Provide the (X, Y) coordinate of the cell's center where the given text is located.  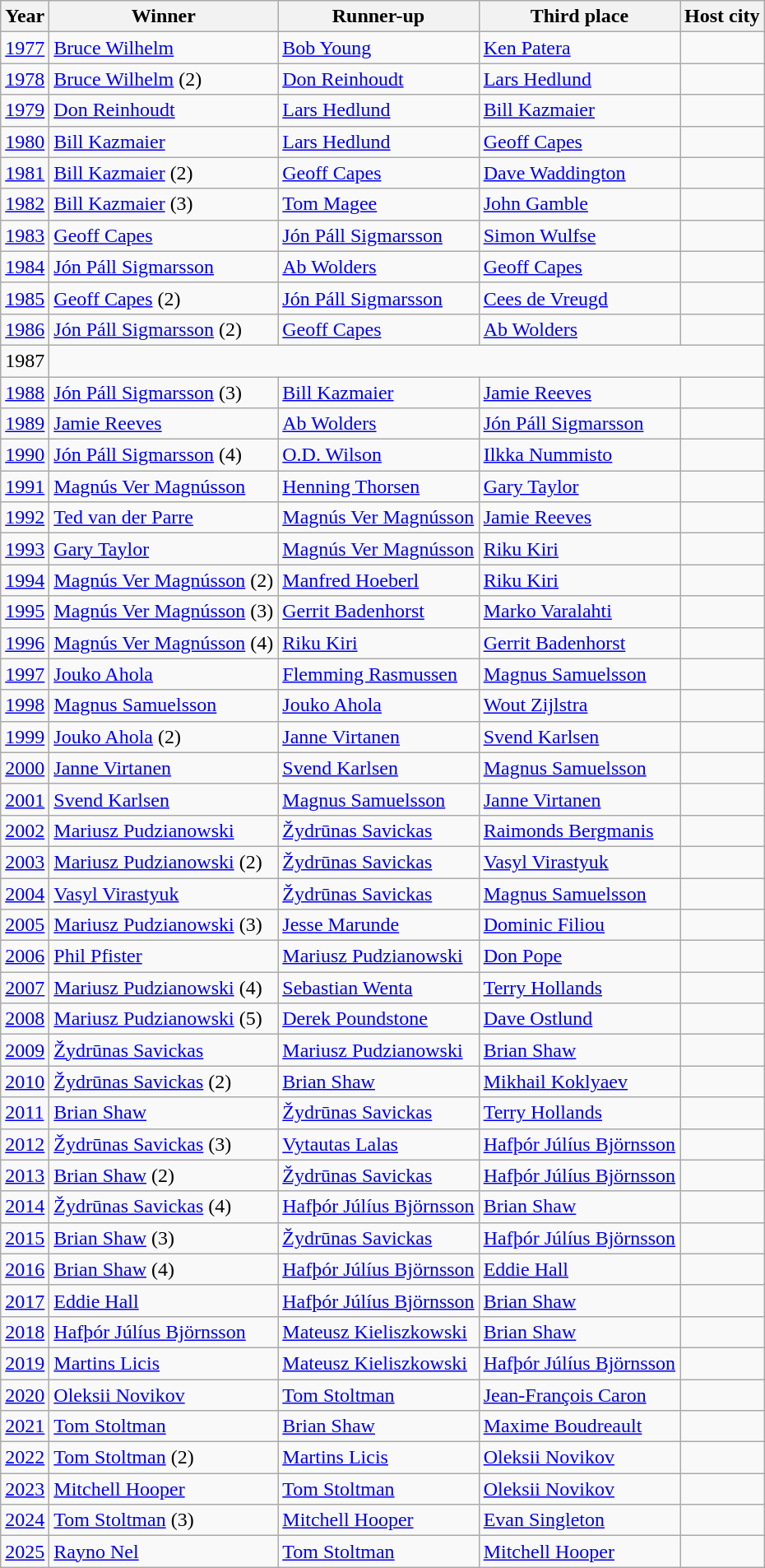
Vytautas Lalas (378, 1144)
Jouko Ahola (2) (164, 737)
2009 (25, 1050)
2025 (25, 1552)
Manfred Hoeberl (378, 580)
Derek Poundstone (378, 1019)
Bruce Wilhelm (2) (164, 79)
1995 (25, 612)
Bob Young (378, 48)
Jón Páll Sigmarsson (3) (164, 393)
Winner (164, 16)
O.D. Wilson (378, 455)
2007 (25, 988)
Dave Waddington (579, 173)
1991 (25, 486)
2023 (25, 1489)
Jesse Marunde (378, 925)
1986 (25, 329)
Magnús Ver Magnússon (2) (164, 580)
2008 (25, 1019)
Mariusz Pudzianowski (5) (164, 1019)
Žydrūnas Savickas (4) (164, 1207)
1999 (25, 737)
Host city (722, 16)
Dominic Filiou (579, 925)
1985 (25, 298)
2000 (25, 768)
2002 (25, 831)
Brian Shaw (3) (164, 1238)
Marko Varalahti (579, 612)
2003 (25, 862)
1994 (25, 580)
2017 (25, 1300)
1990 (25, 455)
Ilkka Nummisto (579, 455)
Brian Shaw (4) (164, 1269)
1979 (25, 110)
Mariusz Pudzianowski (4) (164, 988)
2015 (25, 1238)
1996 (25, 643)
2011 (25, 1113)
Magnús Ver Magnússon (3) (164, 612)
Bill Kazmaier (2) (164, 173)
2013 (25, 1175)
John Gamble (579, 204)
Mariusz Pudzianowski (3) (164, 925)
2020 (25, 1395)
Mariusz Pudzianowski (2) (164, 862)
Third place (579, 16)
Jón Páll Sigmarsson (4) (164, 455)
2010 (25, 1082)
1983 (25, 235)
2005 (25, 925)
1998 (25, 705)
1987 (25, 361)
Jean-François Caron (579, 1395)
Bill Kazmaier (3) (164, 204)
Raimonds Bergmanis (579, 831)
2016 (25, 1269)
2021 (25, 1426)
Ken Patera (579, 48)
1993 (25, 549)
1977 (25, 48)
2014 (25, 1207)
Dave Ostlund (579, 1019)
Bruce Wilhelm (164, 48)
Žydrūnas Savickas (2) (164, 1082)
Brian Shaw (2) (164, 1175)
Jón Páll Sigmarsson (2) (164, 329)
1992 (25, 518)
Maxime Boudreault (579, 1426)
Sebastian Wenta (378, 988)
2006 (25, 956)
Žydrūnas Savickas (3) (164, 1144)
Ted van der Parre (164, 518)
2018 (25, 1332)
Tom Stoltman (2) (164, 1458)
Runner-up (378, 16)
2004 (25, 893)
Phil Pfister (164, 956)
Mikhail Koklyaev (579, 1082)
Magnús Ver Magnússon (4) (164, 643)
2024 (25, 1520)
Cees de Vreugd (579, 298)
1982 (25, 204)
1978 (25, 79)
1984 (25, 267)
2001 (25, 799)
Wout Zijlstra (579, 705)
Henning Thorsen (378, 486)
Don Pope (579, 956)
1989 (25, 424)
Year (25, 16)
1988 (25, 393)
2019 (25, 1363)
Tom Magee (378, 204)
Tom Stoltman (3) (164, 1520)
2022 (25, 1458)
1997 (25, 674)
Rayno Nel (164, 1552)
1980 (25, 142)
1981 (25, 173)
Geoff Capes (2) (164, 298)
Flemming Rasmussen (378, 674)
2012 (25, 1144)
Evan Singleton (579, 1520)
Simon Wulfse (579, 235)
